Return [x, y] of the center of cell containing provided text 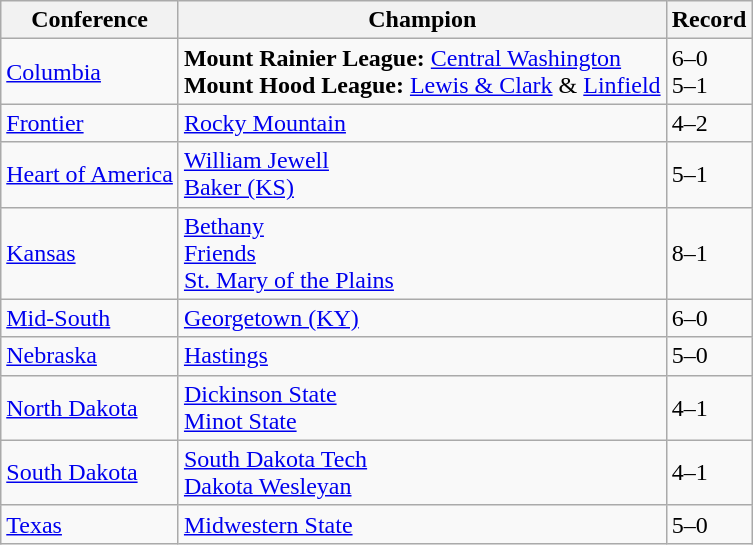
Heart of America [90, 174]
Hastings [422, 356]
5–1 [709, 174]
Dickinson StateMinot State [422, 408]
6–0 [709, 318]
4–2 [709, 123]
Record [709, 20]
8–1 [709, 253]
South Dakota [90, 472]
Nebraska [90, 356]
South Dakota TechDakota Wesleyan [422, 472]
Midwestern State [422, 524]
Conference [90, 20]
Columbia [90, 72]
Frontier [90, 123]
Rocky Mountain [422, 123]
BethanyFriendsSt. Mary of the Plains [422, 253]
North Dakota [90, 408]
Champion [422, 20]
Kansas [90, 253]
Texas [90, 524]
Georgetown (KY) [422, 318]
6–05–1 [709, 72]
Mount Rainier League: Central WashingtonMount Hood League: Lewis & Clark & Linfield [422, 72]
William JewellBaker (KS) [422, 174]
Mid-South [90, 318]
